From the cell containing the given text, extract its center point as [X, Y] coordinate. 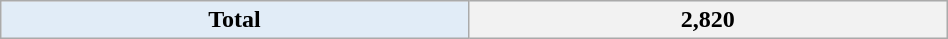
2,820 [708, 20]
Total [235, 20]
